Return (X, Y) of the center of cell containing provided text 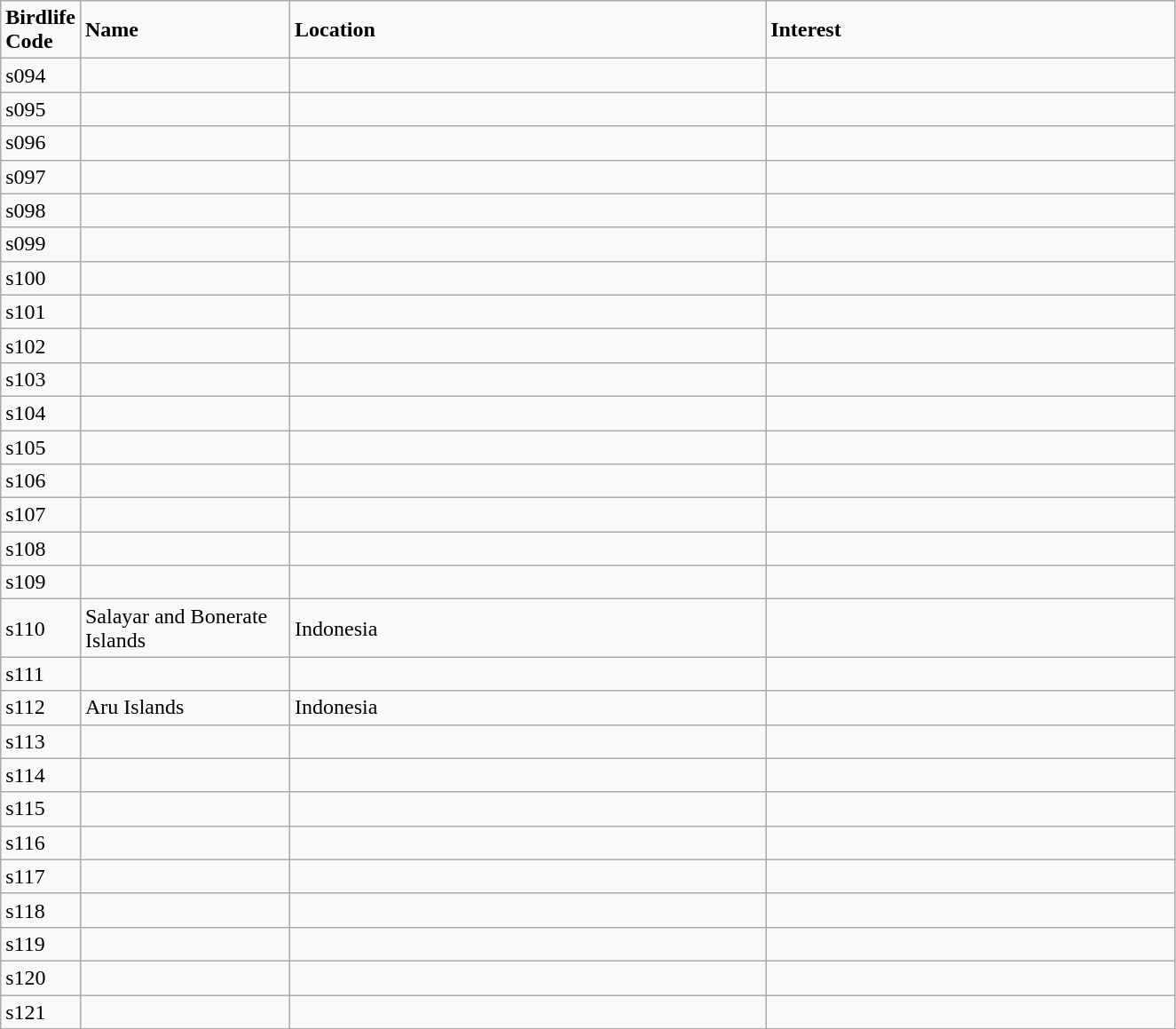
s096 (41, 143)
s115 (41, 809)
s118 (41, 910)
s114 (41, 775)
Name (185, 30)
Location (528, 30)
s117 (41, 876)
Birdlife Code (41, 30)
s121 (41, 1011)
s106 (41, 481)
s113 (41, 741)
s095 (41, 109)
s101 (41, 312)
s120 (41, 978)
s100 (41, 278)
s111 (41, 674)
s104 (41, 413)
Salayar and Bonerate Islands (185, 629)
s109 (41, 582)
Interest (971, 30)
s102 (41, 345)
s099 (41, 244)
s116 (41, 843)
s108 (41, 549)
s107 (41, 515)
s103 (41, 379)
s097 (41, 177)
s098 (41, 210)
Aru Islands (185, 708)
s112 (41, 708)
s094 (41, 75)
s105 (41, 447)
s110 (41, 629)
s119 (41, 944)
